Identify which cell holds the provided text, then report its (X, Y) central coordinate. 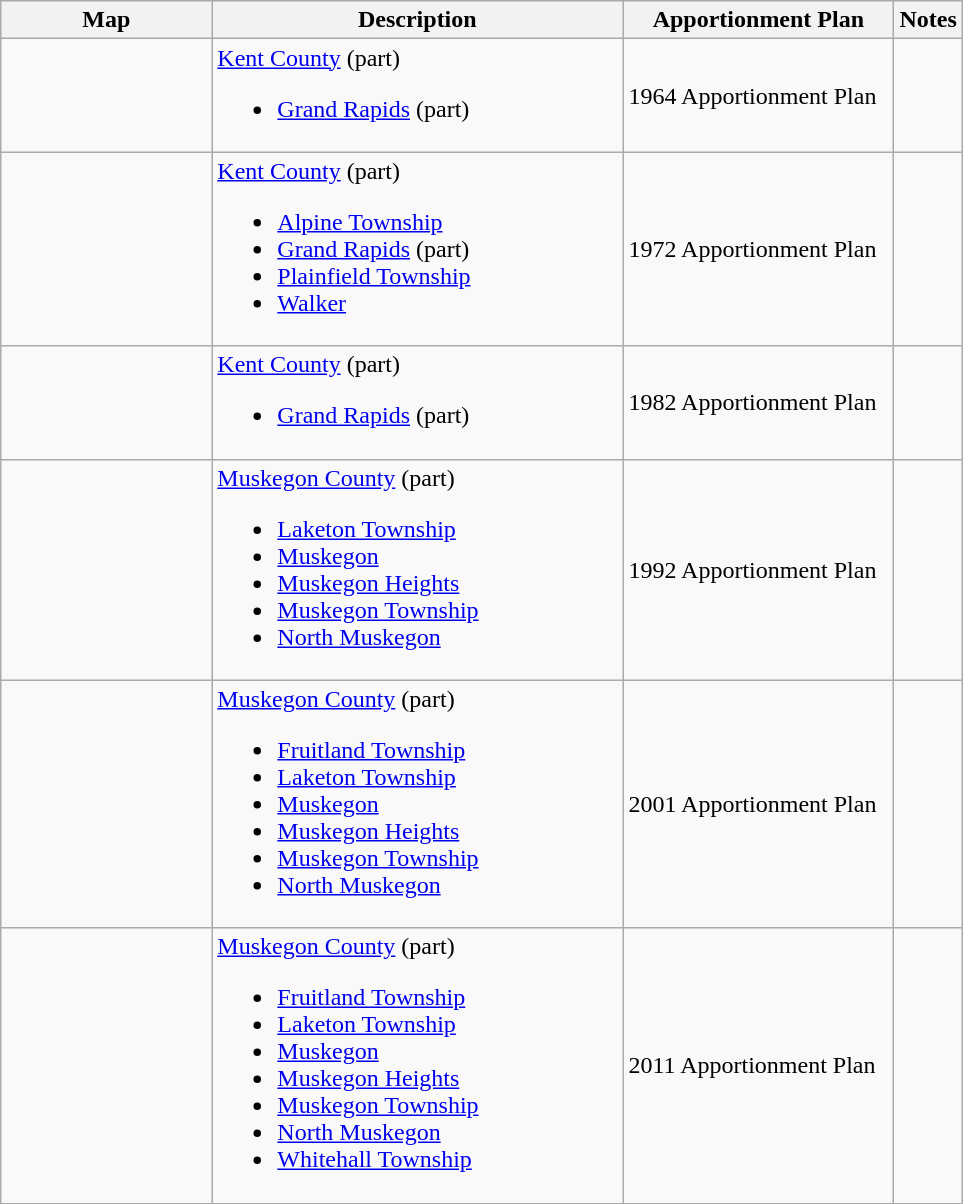
1972 Apportionment Plan (758, 249)
Muskegon County (part)Fruitland TownshipLaketon TownshipMuskegonMuskegon HeightsMuskegon TownshipNorth MuskegonWhitehall Township (418, 1066)
2011 Apportionment Plan (758, 1066)
Muskegon County (part)Laketon TownshipMuskegonMuskegon HeightsMuskegon TownshipNorth Muskegon (418, 570)
2001 Apportionment Plan (758, 804)
Description (418, 20)
1982 Apportionment Plan (758, 402)
Apportionment Plan (758, 20)
Muskegon County (part)Fruitland TownshipLaketon TownshipMuskegonMuskegon HeightsMuskegon TownshipNorth Muskegon (418, 804)
1992 Apportionment Plan (758, 570)
Kent County (part)Alpine TownshipGrand Rapids (part)Plainfield TownshipWalker (418, 249)
Map (106, 20)
Notes (928, 20)
1964 Apportionment Plan (758, 96)
